Identify which cell holds the provided text, then report its (X, Y) central coordinate. 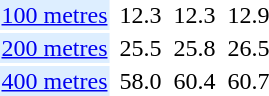
25.8 (194, 48)
400 metres (54, 81)
25.5 (140, 48)
58.0 (140, 81)
100 metres (54, 15)
200 metres (54, 48)
60.4 (194, 81)
